Search for the cell housing the specified text and yield its (x, y) center coordinate. 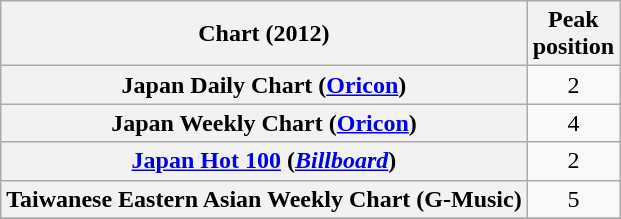
Taiwanese Eastern Asian Weekly Chart (G-Music) (264, 199)
Japan Daily Chart (Oricon) (264, 85)
Japan Weekly Chart (Oricon) (264, 123)
Peakposition (573, 34)
Chart (2012) (264, 34)
4 (573, 123)
Japan Hot 100 (Billboard) (264, 161)
5 (573, 199)
